Return the [x, y] coordinate for the center point of the cell that contains the specified text.  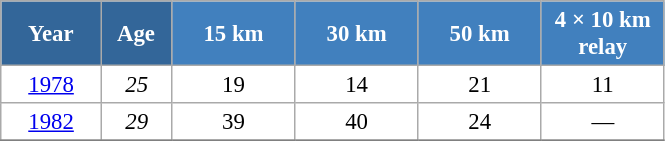
1978 [52, 85]
— [602, 122]
29 [136, 122]
14 [356, 85]
Year [52, 34]
21 [480, 85]
Age [136, 34]
50 km [480, 34]
30 km [356, 34]
39 [234, 122]
1982 [52, 122]
11 [602, 85]
15 km [234, 34]
40 [356, 122]
19 [234, 85]
4 × 10 km relay [602, 34]
24 [480, 122]
25 [136, 85]
